Return (x, y) of the center of cell containing provided text 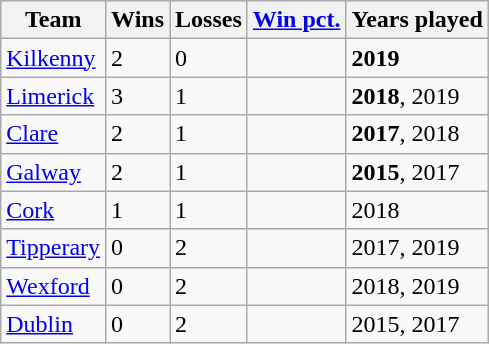
Wexford (54, 286)
Cork (54, 210)
Clare (54, 134)
Galway (54, 172)
2017, 2018 (417, 134)
2019 (417, 58)
Kilkenny (54, 58)
Years played (417, 20)
Win pct. (296, 20)
3 (138, 96)
Team (54, 20)
2017, 2019 (417, 248)
Dublin (54, 324)
Limerick (54, 96)
Tipperary (54, 248)
Losses (209, 20)
2018 (417, 210)
Wins (138, 20)
